Output the (X, Y) coordinate of the center of the cell containing the given text.  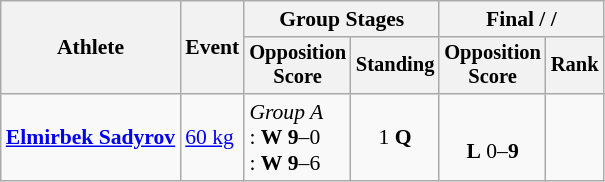
Event (212, 48)
Elmirbek Sadyrov (90, 138)
Group A: W 9–0: W 9–6 (298, 138)
Group Stages (342, 19)
Final / / (521, 19)
Rank (575, 66)
Standing (395, 66)
1 Q (395, 138)
Athlete (90, 48)
L 0–9 (492, 138)
60 kg (212, 138)
